Return [x, y] of the center of cell containing provided text 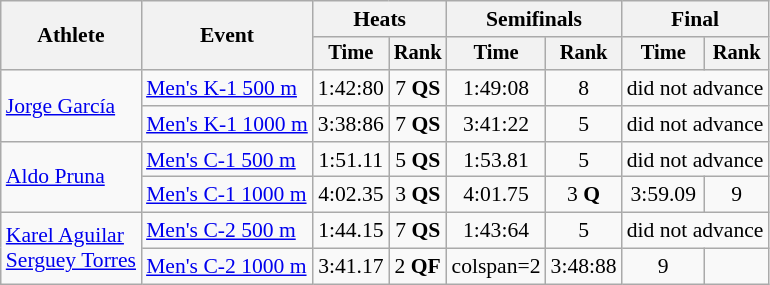
3:38:86 [351, 124]
1:53.81 [496, 160]
2 QF [418, 267]
Aldo Pruna [71, 178]
Karel AguilarSerguey Torres [71, 248]
Men's C-1 1000 m [227, 195]
Men's C-1 500 m [227, 160]
3:59.09 [664, 195]
4:02.35 [351, 195]
3 Q [584, 195]
Heats [380, 19]
Men's C-2 1000 m [227, 267]
Final [696, 19]
4:01.75 [496, 195]
colspan=2 [496, 267]
1:49:08 [496, 88]
Men's K-1 500 m [227, 88]
5 QS [418, 160]
Jorge García [71, 106]
3:48:88 [584, 267]
3:41.17 [351, 267]
Event [227, 36]
1:51.11 [351, 160]
8 [584, 88]
3 QS [418, 195]
1:43:64 [496, 231]
3:41:22 [496, 124]
Men's K-1 1000 m [227, 124]
Men's C-2 500 m [227, 231]
1:44.15 [351, 231]
Semifinals [534, 19]
1:42:80 [351, 88]
Athlete [71, 36]
